Search for the cell housing the specified text and yield its (X, Y) center coordinate. 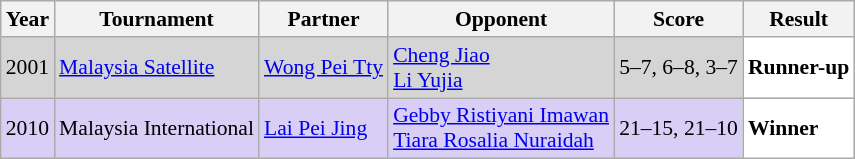
Wong Pei Tty (324, 68)
Tournament (156, 19)
Partner (324, 19)
Opponent (501, 19)
5–7, 6–8, 3–7 (678, 68)
21–15, 21–10 (678, 128)
Year (28, 19)
Lai Pei Jing (324, 128)
Result (798, 19)
2010 (28, 128)
Gebby Ristiyani Imawan Tiara Rosalia Nuraidah (501, 128)
Runner-up (798, 68)
Malaysia Satellite (156, 68)
Malaysia International (156, 128)
Score (678, 19)
Winner (798, 128)
Cheng Jiao Li Yujia (501, 68)
2001 (28, 68)
